Detect which cell encompasses the target text, then output its [X, Y] center coordinate. 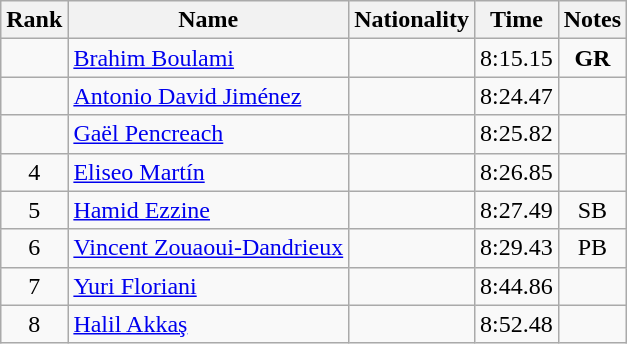
Brahim Boulami [208, 58]
8:26.85 [516, 172]
Vincent Zouaoui-Dandrieux [208, 248]
Nationality [412, 20]
8:25.82 [516, 134]
6 [34, 248]
Eliseo Martín [208, 172]
8:44.86 [516, 286]
Notes [592, 20]
Antonio David Jiménez [208, 96]
Rank [34, 20]
PB [592, 248]
SB [592, 210]
8:29.43 [516, 248]
7 [34, 286]
Time [516, 20]
Yuri Floriani [208, 286]
4 [34, 172]
8:52.48 [516, 324]
Halil Akkaş [208, 324]
Name [208, 20]
8:15.15 [516, 58]
Gaël Pencreach [208, 134]
8:24.47 [516, 96]
5 [34, 210]
Hamid Ezzine [208, 210]
GR [592, 58]
8 [34, 324]
8:27.49 [516, 210]
